Determine the (X, Y) coordinate at the center of the cell enclosing the given text.  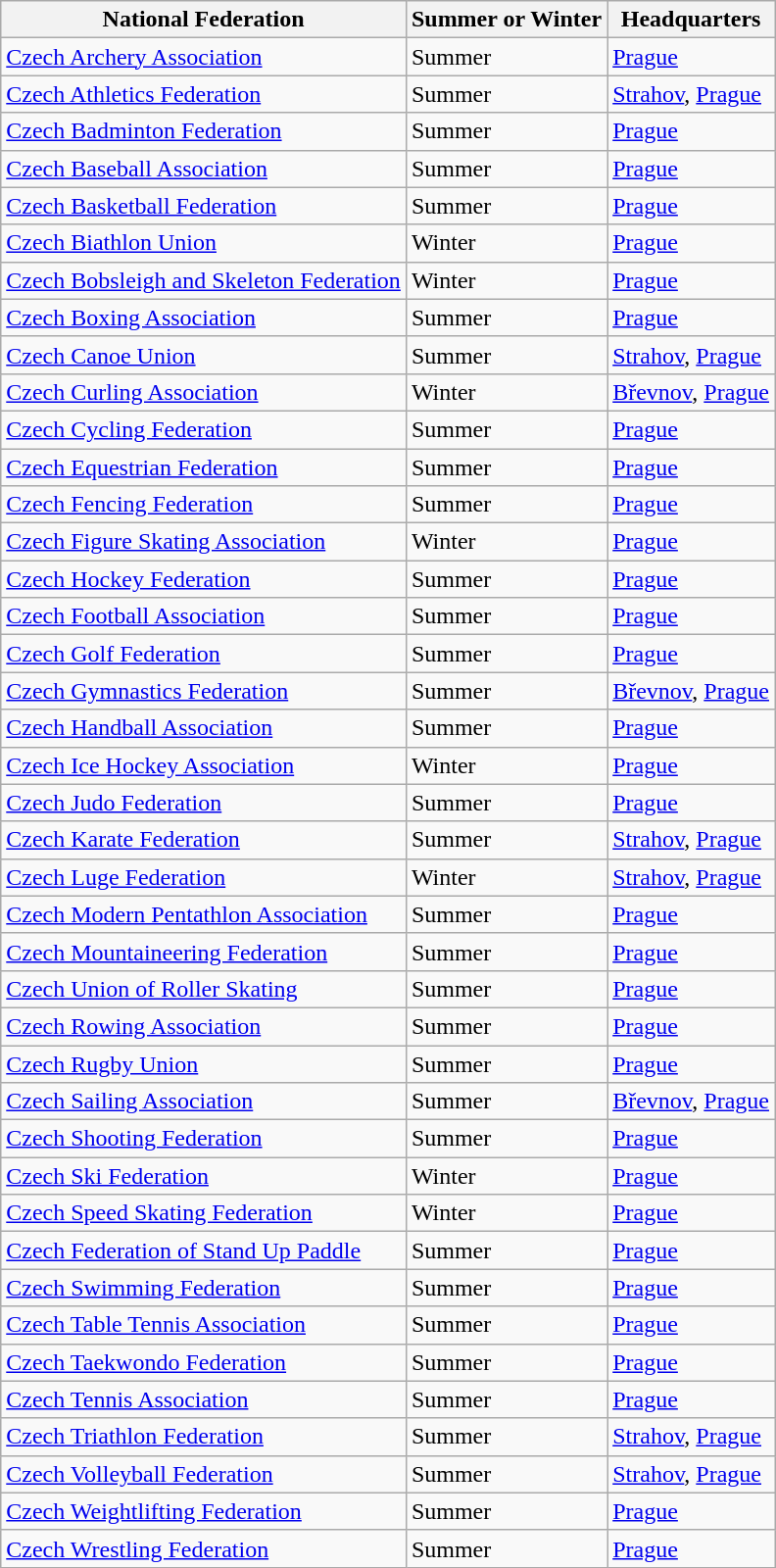
Czech Canoe Union (204, 355)
Summer or Winter (506, 20)
Czech Modern Pentathlon Association (204, 914)
Czech Football Association (204, 616)
Czech Taekwondo Federation (204, 1362)
Czech Figure Skating Association (204, 542)
Czech Table Tennis Association (204, 1325)
Czech Athletics Federation (204, 94)
Czech Ski Federation (204, 1176)
Czech Luge Federation (204, 877)
Czech Tennis Association (204, 1399)
Czech Speed Skating Federation (204, 1213)
Czech Triathlon Federation (204, 1437)
Czech Archery Association (204, 57)
Czech Mountaineering Federation (204, 952)
Czech Karate Federation (204, 840)
Czech Swimming Federation (204, 1288)
National Federation (204, 20)
Czech Union of Roller Skating (204, 989)
Czech Bobsleigh and Skeleton Federation (204, 280)
Czech Shooting Federation (204, 1139)
Czech Gymnastics Federation (204, 691)
Czech Wrestling Federation (204, 1548)
Czech Handball Association (204, 728)
Czech Fencing Federation (204, 505)
Czech Ice Hockey Association (204, 765)
Czech Golf Federation (204, 654)
Czech Judo Federation (204, 803)
Czech Hockey Federation (204, 579)
Headquarters (692, 20)
Czech Weightlifting Federation (204, 1511)
Czech Biathlon Union (204, 243)
Czech Rugby Union (204, 1063)
Czech Boxing Association (204, 318)
Czech Rowing Association (204, 1026)
Czech Curling Association (204, 392)
Czech Badminton Federation (204, 131)
Czech Baseball Association (204, 169)
Czech Cycling Federation (204, 429)
Czech Volleyball Federation (204, 1474)
Czech Basketball Federation (204, 206)
Czech Equestrian Federation (204, 467)
Czech Sailing Association (204, 1102)
Czech Federation of Stand Up Paddle (204, 1250)
